Pinpoint the cell where the given text exists, returning its (X, Y) midpoint coordinate. 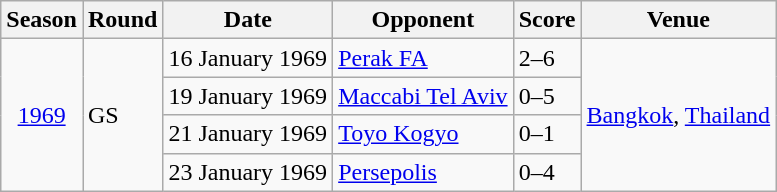
0–5 (547, 96)
Date (248, 20)
Round (122, 20)
1969 (42, 115)
16 January 1969 (248, 58)
21 January 1969 (248, 134)
Season (42, 20)
19 January 1969 (248, 96)
Maccabi Tel Aviv (423, 96)
Toyo Kogyo (423, 134)
0–4 (547, 172)
Perak FA (423, 58)
Bangkok, Thailand (678, 115)
Venue (678, 20)
Persepolis (423, 172)
GS (122, 115)
23 January 1969 (248, 172)
2–6 (547, 58)
Score (547, 20)
Opponent (423, 20)
0–1 (547, 134)
